Pinpoint the cell where the given text exists, returning its [x, y] midpoint coordinate. 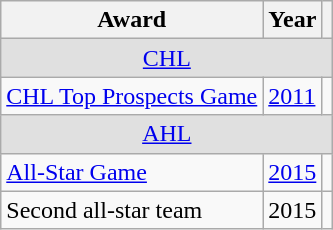
Year [292, 20]
AHL [167, 134]
2011 [292, 96]
CHL [167, 58]
All-Star Game [132, 172]
Award [132, 20]
CHL Top Prospects Game [132, 96]
Second all-star team [132, 210]
